Return the [X, Y] coordinate for the center point of the cell that contains the specified text.  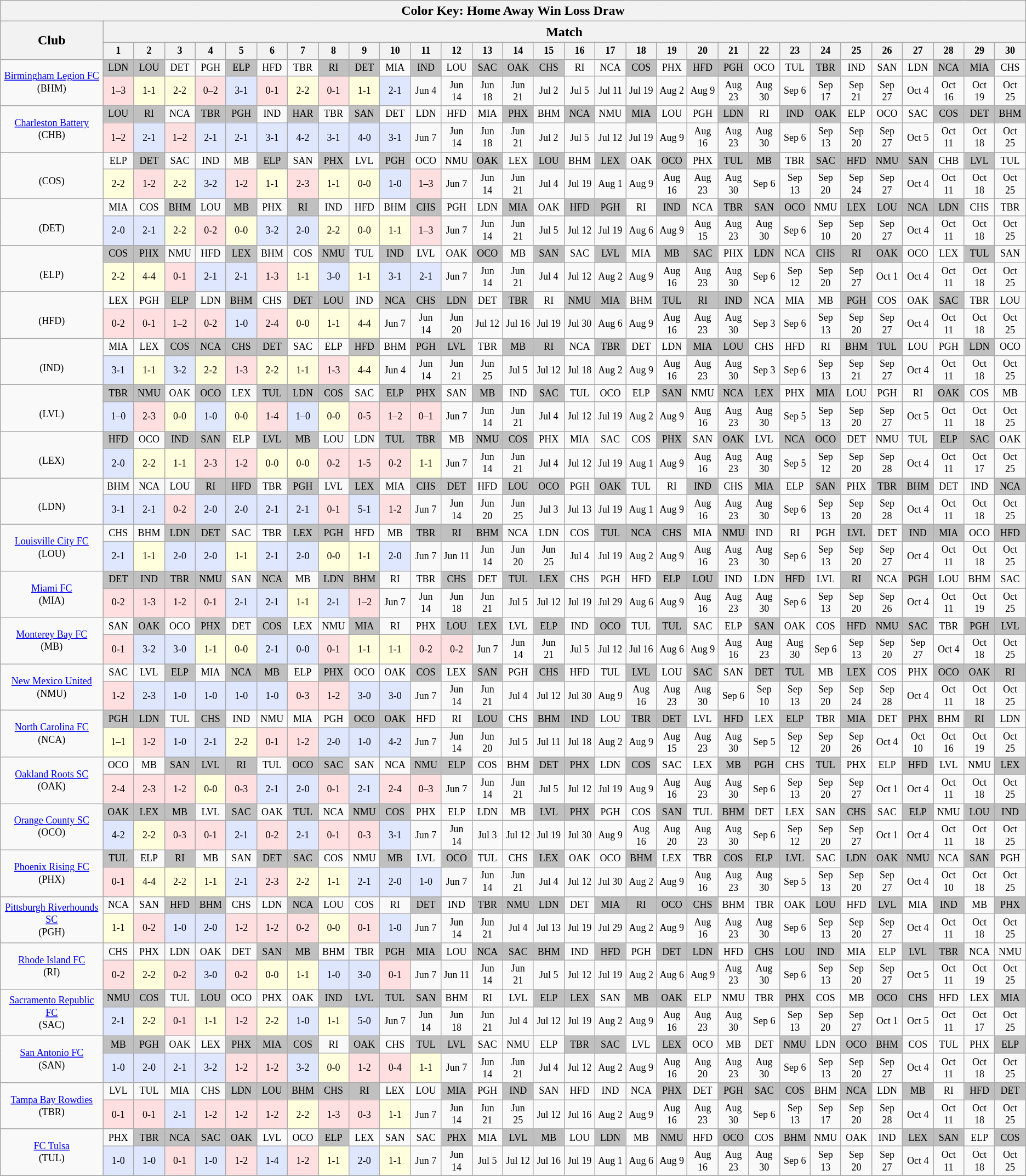
CHB [949, 161]
Phoenix Rising FC(PHX) [52, 873]
0–2 [210, 91]
28 [949, 50]
Birmingham Legion FC(BHM) [52, 82]
30 [1010, 50]
18 [641, 50]
HAR [303, 114]
23 [795, 50]
Charleston Battery(CHB) [52, 129]
Miami FC(MIA) [52, 594]
7 [303, 50]
Club [52, 41]
20 [703, 50]
29 [979, 50]
1 [118, 50]
9 [364, 50]
(ELP) [52, 269]
Sacramento Republic FC(SAC) [52, 1013]
4-0 [364, 138]
3 [180, 50]
12 [457, 50]
19 [672, 50]
26 [887, 50]
2 [149, 50]
Monterey Bay FC(MB) [52, 640]
5-0 [364, 1021]
27 [918, 50]
New Mexico United(NMU) [52, 688]
(LVL) [52, 408]
North Carolina FC(NCA) [52, 734]
San Antonio FC(SAN) [52, 1059]
(IND) [52, 362]
15 [549, 50]
11 [426, 50]
(HFD) [52, 315]
4 [210, 50]
Rhode Island FC(RI) [52, 966]
0-5 [364, 417]
21 [733, 50]
Color Key: Home Away Win Loss Draw [513, 11]
Tampa Bay Rowdies(TBR) [52, 1106]
1-5 [364, 463]
Orange County SC(OCO) [52, 827]
5-1 [364, 510]
Louisville City FC(LOU) [52, 547]
10 [395, 50]
25 [856, 50]
8 [334, 50]
13 [487, 50]
(LDN) [52, 501]
FC Tulsa(TUL) [52, 1152]
17 [611, 50]
1–1 [118, 742]
0-4 [395, 1068]
Oakland Roots SC(OAK) [52, 781]
14 [518, 50]
Match [565, 32]
5 [241, 50]
16 [579, 50]
(LEX) [52, 455]
(DET) [52, 223]
0–1 [426, 417]
(COS) [52, 175]
6 [272, 50]
22 [764, 50]
24 [825, 50]
0–3 [426, 789]
Pittsburgh Riverhounds SC(PGH) [52, 920]
